Scan for the cell matching the given text and deliver its (x, y) coordinate at center. 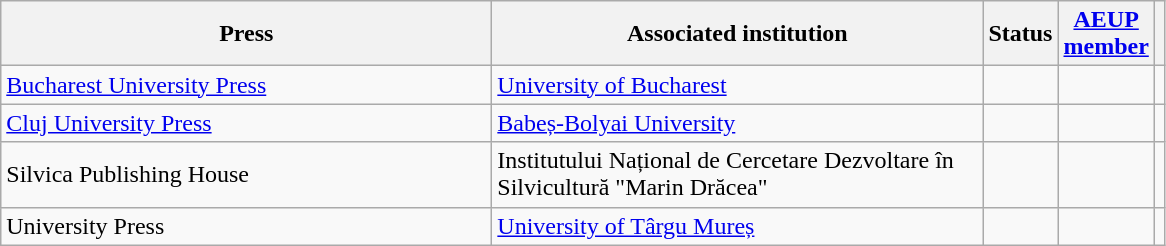
AEUPmember (1106, 34)
Bucharest University Press (246, 85)
Babeș-Bolyai University (738, 123)
Status (1020, 34)
Press (246, 34)
University Press (246, 226)
University of Bucharest (738, 85)
University of Târgu Mureș (738, 226)
Associated institution (738, 34)
Institutului Național de Cercetare Dezvoltare în Silvicultură "Marin Drăcea" (738, 174)
Cluj University Press (246, 123)
Silvica Publishing House (246, 174)
